Capture the cell that displays the provided text and extract its [x, y] central coordinate. 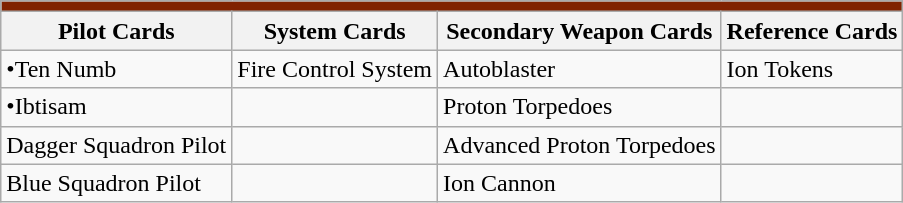
Proton Torpedoes [580, 107]
Dagger Squadron Pilot [116, 145]
Ion Cannon [580, 183]
System Cards [335, 31]
Fire Control System [335, 69]
Pilot Cards [116, 31]
Ion Tokens [812, 69]
Reference Cards [812, 31]
Advanced Proton Torpedoes [580, 145]
•Ten Numb [116, 69]
Autoblaster [580, 69]
•Ibtisam [116, 107]
Blue Squadron Pilot [116, 183]
Secondary Weapon Cards [580, 31]
